Provide the (x, y) coordinate of the cell's center where the given text is located.  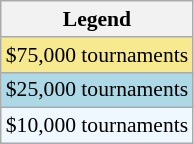
$25,000 tournaments (97, 90)
Legend (97, 19)
$75,000 tournaments (97, 55)
$10,000 tournaments (97, 126)
